Provide the (x, y) coordinate of the cell's center where the given text is located.  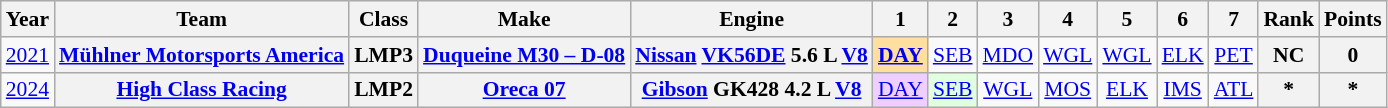
5 (1126, 19)
Nissan VK56DE 5.6 L V8 (752, 55)
MDO (1008, 55)
4 (1068, 19)
High Class Racing (202, 90)
2 (953, 19)
NC (1288, 55)
LMP3 (384, 55)
2021 (28, 55)
Oreca 07 (524, 90)
2024 (28, 90)
PET (1234, 55)
LMP2 (384, 90)
6 (1183, 19)
0 (1353, 55)
Points (1353, 19)
Make (524, 19)
Duqueine M30 – D-08 (524, 55)
Year (28, 19)
7 (1234, 19)
IMS (1183, 90)
Engine (752, 19)
Rank (1288, 19)
Mühlner Motorsports America (202, 55)
Gibson GK428 4.2 L V8 (752, 90)
MOS (1068, 90)
Team (202, 19)
1 (900, 19)
3 (1008, 19)
ATL (1234, 90)
Class (384, 19)
